Scan for the cell matching the given text and deliver its (X, Y) coordinate at center. 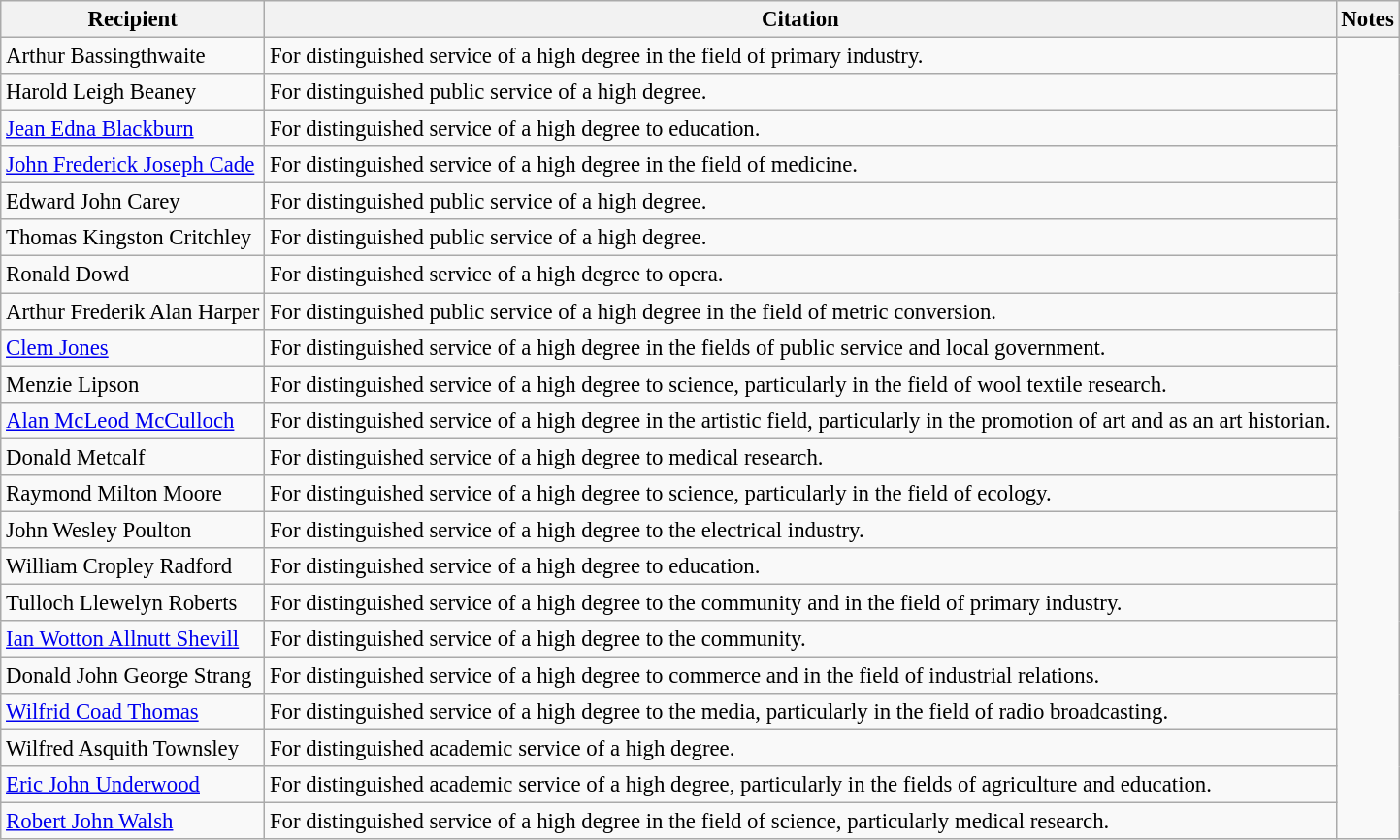
For distinguished academic service of a high degree. (800, 749)
Alan McLeod McCulloch (133, 420)
For distinguished service of a high degree to the community. (800, 639)
For distinguished service of a high degree to opera. (800, 275)
Donald John George Strang (133, 676)
Recipient (133, 19)
For distinguished service of a high degree to commerce and in the field of industrial relations. (800, 676)
Robert John Walsh (133, 822)
For distinguished service of a high degree in the fields of public service and local government. (800, 347)
Notes (1368, 19)
For distinguished service of a high degree in the artistic field, particularly in the promotion of art and as an art historian. (800, 420)
For distinguished service of a high degree to the media, particularly in the field of radio broadcasting. (800, 712)
Ian Wotton Allnutt Shevill (133, 639)
John Wesley Poulton (133, 530)
Tulloch Llewelyn Roberts (133, 602)
Wilfrid Coad Thomas (133, 712)
Wilfred Asquith Townsley (133, 749)
John Frederick Joseph Cade (133, 165)
For distinguished academic service of a high degree, particularly in the fields of agriculture and education. (800, 785)
Eric John Underwood (133, 785)
Raymond Milton Moore (133, 494)
For distinguished service of a high degree to science, particularly in the field of ecology. (800, 494)
Thomas Kingston Critchley (133, 238)
Citation (800, 19)
For distinguished service of a high degree to medical research. (800, 457)
Clem Jones (133, 347)
For distinguished service of a high degree to the electrical industry. (800, 530)
For distinguished service of a high degree in the field of medicine. (800, 165)
Ronald Dowd (133, 275)
For distinguished public service of a high degree in the field of metric conversion. (800, 311)
Arthur Frederik Alan Harper (133, 311)
William Cropley Radford (133, 566)
For distinguished service of a high degree to science, particularly in the field of wool textile research. (800, 384)
Donald Metcalf (133, 457)
Jean Edna Blackburn (133, 129)
Harold Leigh Beaney (133, 92)
Arthur Bassingthwaite (133, 56)
For distinguished service of a high degree in the field of science, particularly medical research. (800, 822)
For distinguished service of a high degree in the field of primary industry. (800, 56)
Edward John Carey (133, 202)
For distinguished service of a high degree to the community and in the field of primary industry. (800, 602)
Menzie Lipson (133, 384)
